Return the [X, Y] coordinate for the center point of the cell that contains the specified text.  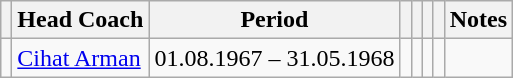
Period [274, 20]
Notes [478, 20]
Head Coach [80, 20]
Cihat Arman [80, 58]
01.08.1967 – 31.05.1968 [274, 58]
